Locate the cell with the specified text and output its (X, Y) center coordinate. 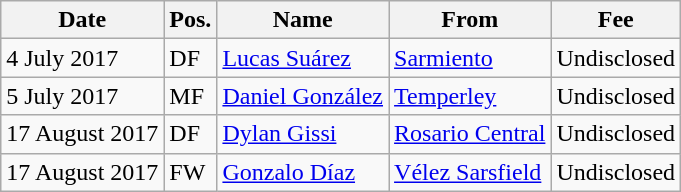
Rosario Central (470, 134)
5 July 2017 (82, 96)
Lucas Suárez (303, 58)
MF (190, 96)
Dylan Gissi (303, 134)
Temperley (470, 96)
Gonzalo Díaz (303, 172)
Date (82, 20)
4 July 2017 (82, 58)
From (470, 20)
Daniel González (303, 96)
Sarmiento (470, 58)
FW (190, 172)
Name (303, 20)
Vélez Sarsfield (470, 172)
Fee (616, 20)
Pos. (190, 20)
